Locate the cell with the specified text and output its [x, y] center coordinate. 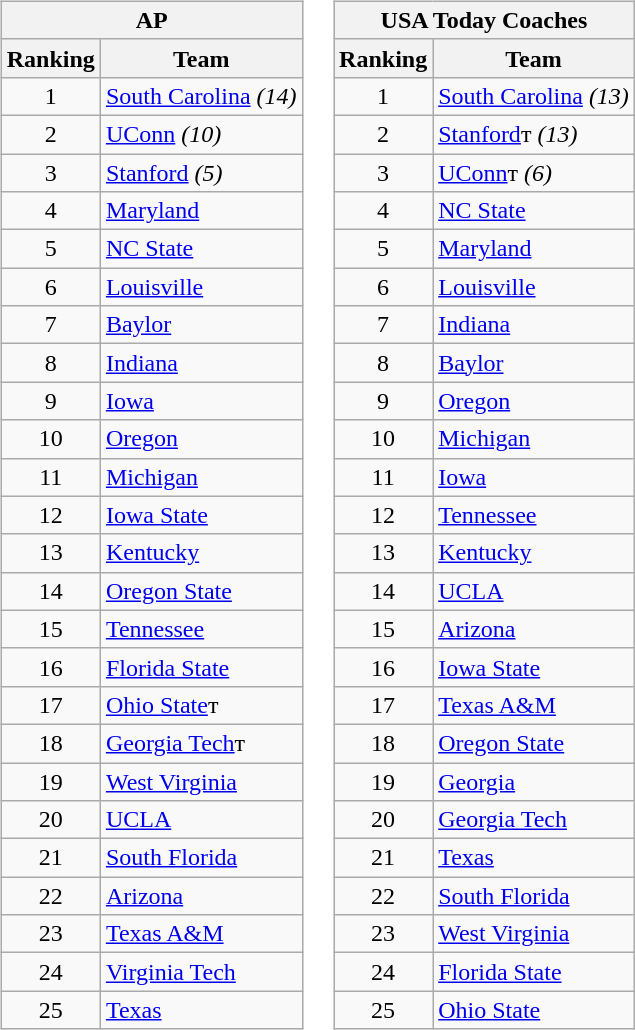
Ohio Stateт [201, 705]
Georgia Techт [201, 743]
Ohio State [534, 1010]
Georgia [534, 781]
South Carolina (13) [534, 96]
Georgia Tech [534, 820]
Stanford (5) [201, 173]
Stanfordт (13) [534, 134]
South Carolina (14) [201, 96]
AP [152, 20]
Virginia Tech [201, 972]
UConnт (6) [534, 173]
UConn (10) [201, 134]
USA Today Coaches [484, 20]
